Output the (X, Y) coordinate of the center of the cell containing the given text.  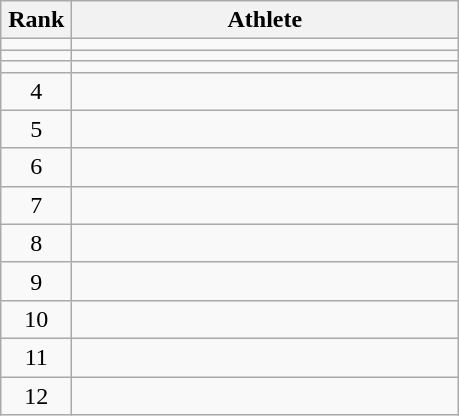
4 (36, 91)
6 (36, 167)
5 (36, 129)
12 (36, 395)
Rank (36, 20)
7 (36, 205)
Athlete (265, 20)
11 (36, 357)
8 (36, 243)
10 (36, 319)
9 (36, 281)
